For the text-containing cell, return its midpoint in [X, Y] coordinate format. 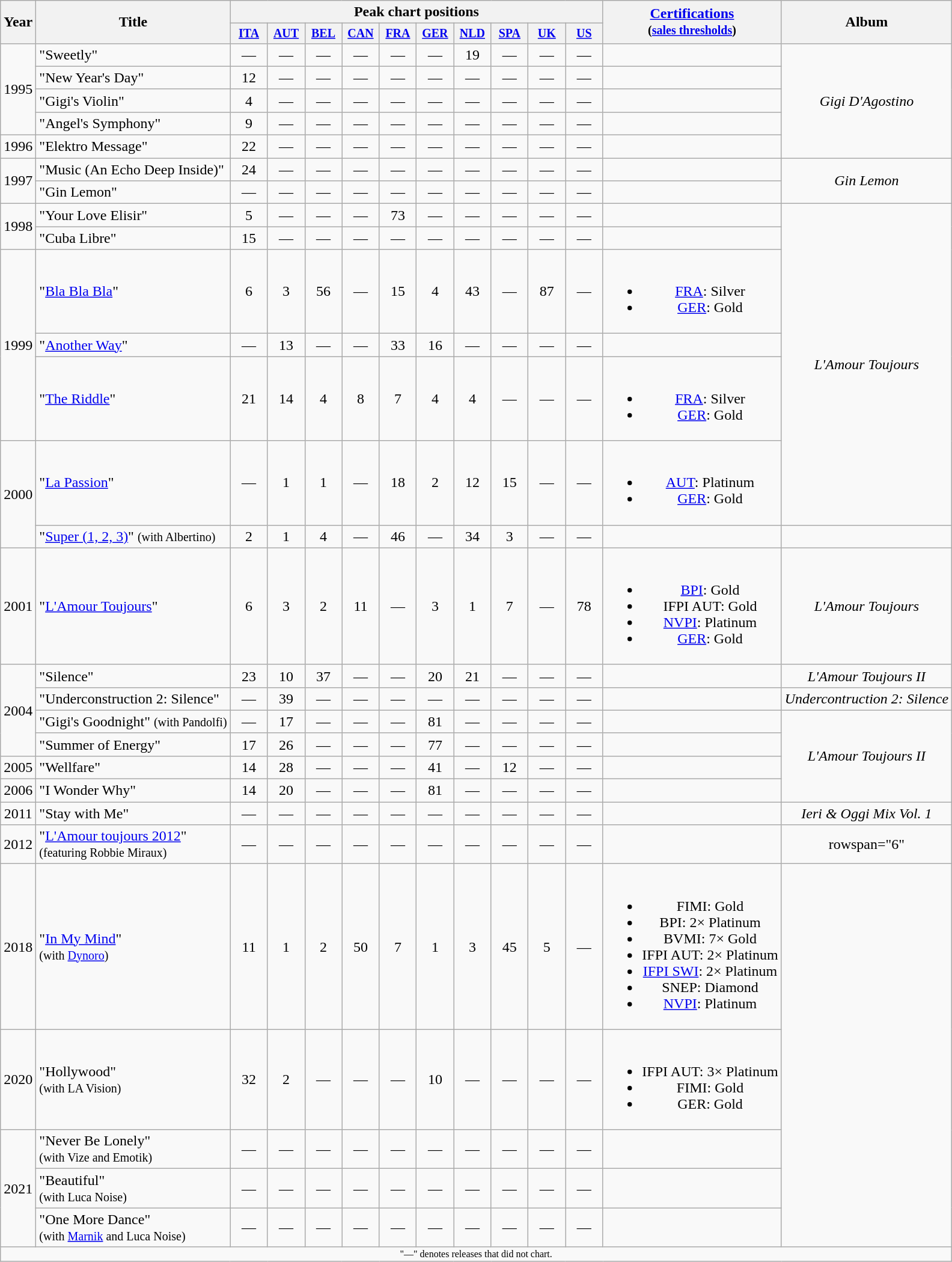
37 [323, 676]
1996 [18, 147]
BPI: GoldIFPI AUT: GoldNVPI: PlatinumGER: Gold [692, 606]
"Cuba Libre" [133, 238]
BEL [323, 34]
50 [361, 946]
32 [249, 1080]
ITA [249, 34]
2012 [18, 844]
24 [249, 170]
rowspan="6" [867, 844]
FIMI: GoldBPI: 2× PlatinumBVMI: 7× GoldIFPI AUT: 2× PlatinumIFPI SWI: 2× PlatinumSNEP: DiamondNVPI: Platinum [692, 946]
87 [547, 292]
16 [435, 345]
"La Passion" [133, 483]
"Your Love Elisir" [133, 215]
"Sweetly" [133, 55]
IFPI AUT: 3× PlatinumFIMI: GoldGER: Gold [692, 1080]
SPA [510, 34]
45 [510, 946]
"Bla Bla Bla" [133, 292]
41 [435, 767]
Title [133, 22]
Year [18, 22]
"Super (1, 2, 3)" (with Albertino) [133, 536]
"Gigi's Violin" [133, 100]
Ieri & Oggi Mix Vol. 1 [867, 813]
"Underconstruction 2: Silence" [133, 699]
FRA [398, 34]
"Elektro Message" [133, 147]
"Angel's Symphony" [133, 123]
CAN [361, 34]
43 [472, 292]
"Summer of Energy" [133, 744]
56 [323, 292]
Album [867, 22]
"I Wonder Why" [133, 791]
1998 [18, 227]
NLD [472, 34]
2004 [18, 710]
Certifications(sales thresholds) [692, 22]
"Another Way" [133, 345]
"L'Amour Toujours" [133, 606]
22 [249, 147]
AUT [286, 34]
Undercontruction 2: Silence [867, 699]
"New Year's Day" [133, 78]
1997 [18, 181]
"In My Mind" (with Dynoro) [133, 946]
US [584, 34]
UK [547, 34]
"Silence" [133, 676]
1995 [18, 89]
34 [472, 536]
"Hollywood"(with LA Vision) [133, 1080]
46 [398, 536]
2018 [18, 946]
8 [361, 399]
13 [286, 345]
2005 [18, 767]
73 [398, 215]
"Gigi's Goodnight" (with Pandolfi) [133, 721]
19 [472, 55]
2021 [18, 1188]
26 [286, 744]
GER [435, 34]
1999 [18, 345]
"L'Amour toujours 2012"(featuring Robbie Miraux) [133, 844]
9 [249, 123]
"Music (An Echo Deep Inside)" [133, 170]
"Stay with Me" [133, 813]
2011 [18, 813]
"Gin Lemon" [133, 192]
"The Riddle" [133, 399]
28 [286, 767]
33 [398, 345]
"Beautiful" (with Luca Noise) [133, 1188]
2000 [18, 494]
Gigi D'Agostino [867, 100]
"Never Be Lonely" (with Vize and Emotik) [133, 1150]
78 [584, 606]
39 [286, 699]
2001 [18, 606]
2006 [18, 791]
2020 [18, 1080]
77 [435, 744]
Gin Lemon [867, 181]
18 [398, 483]
23 [249, 676]
AUT: PlatinumGER: Gold [692, 483]
"One More Dance" (with Marnik and Luca Noise) [133, 1228]
Peak chart positions [416, 12]
"Wellfare" [133, 767]
"—" denotes releases that did not chart. [476, 1254]
